Find where the given text appears and provide that cell's center as (X, Y) coordinate. 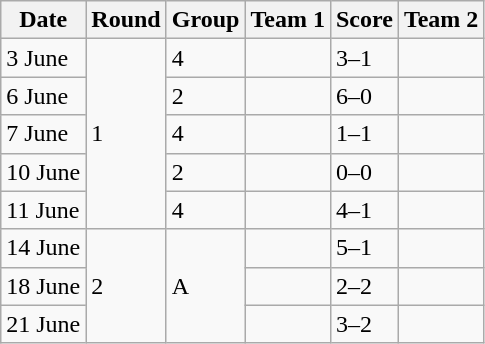
21 June (44, 324)
7 June (44, 134)
4–1 (364, 210)
3–1 (364, 58)
Team 2 (441, 20)
Score (364, 20)
5–1 (364, 248)
Date (44, 20)
3 June (44, 58)
6–0 (364, 96)
14 June (44, 248)
Team 1 (288, 20)
A (206, 286)
2–2 (364, 286)
0–0 (364, 172)
3–2 (364, 324)
Round (126, 20)
11 June (44, 210)
1 (126, 134)
18 June (44, 286)
10 June (44, 172)
Group (206, 20)
1–1 (364, 134)
6 June (44, 96)
